Return (x, y) of the center of cell containing provided text 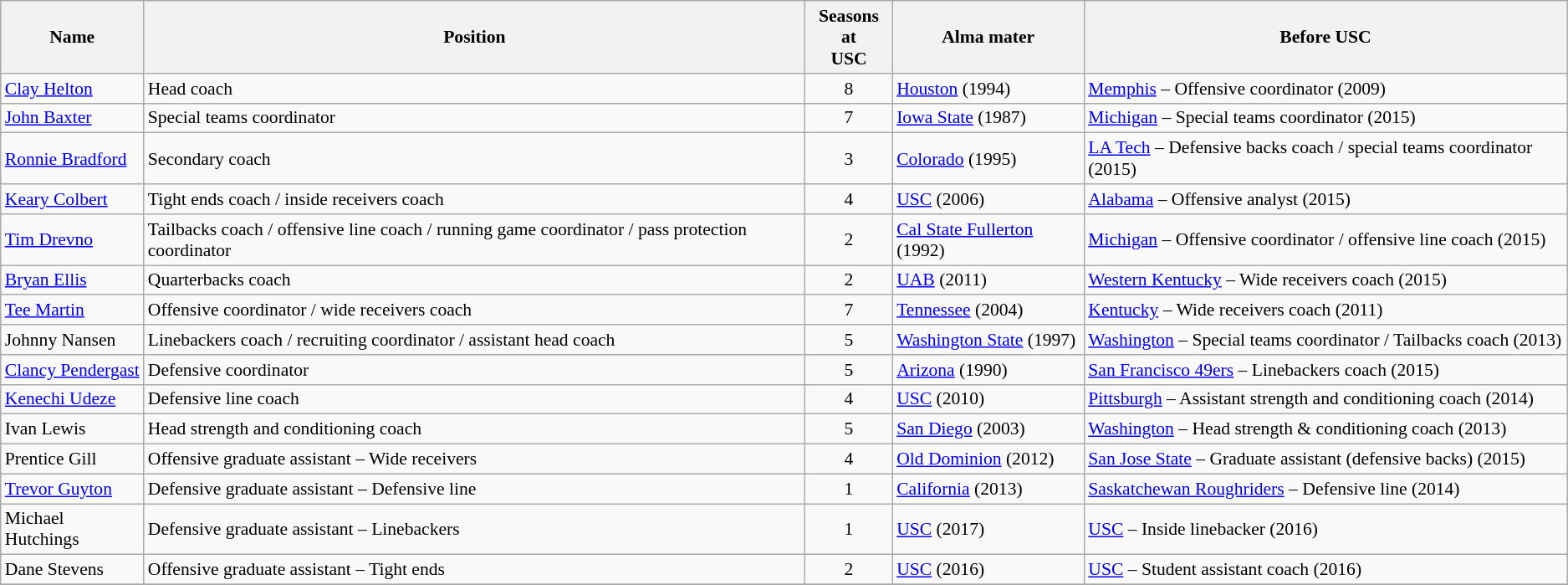
Arizona (1990) (988, 370)
USC – Inside linebacker (2016) (1325, 529)
8 (849, 89)
USC – Student assistant coach (2016) (1325, 570)
Clay Helton (72, 89)
Cal State Fullerton (1992) (988, 239)
UAB (2011) (988, 280)
USC (2017) (988, 529)
Tee Martin (72, 310)
Head strength and conditioning coach (475, 429)
Position (475, 37)
USC (2016) (988, 570)
USC (2006) (988, 199)
San Francisco 49ers – Linebackers coach (2015) (1325, 370)
LA Tech – Defensive backs coach / special teams coordinator (2015) (1325, 159)
Ronnie Bradford (72, 159)
Offensive graduate assistant – Wide receivers (475, 459)
Head coach (475, 89)
Before USC (1325, 37)
Defensive graduate assistant – Defensive line (475, 489)
Seasons atUSC (849, 37)
Johnny Nansen (72, 340)
Washington – Special teams coordinator / Tailbacks coach (2013) (1325, 340)
Washington – Head strength & conditioning coach (2013) (1325, 429)
Alma mater (988, 37)
Linebackers coach / recruiting coordinator / assistant head coach (475, 340)
Iowa State (1987) (988, 118)
Michigan – Special teams coordinator (2015) (1325, 118)
3 (849, 159)
Michigan – Offensive coordinator / offensive line coach (2015) (1325, 239)
Tennessee (2004) (988, 310)
Old Dominion (2012) (988, 459)
Offensive coordinator / wide receivers coach (475, 310)
Quarterbacks coach (475, 280)
Bryan Ellis (72, 280)
Houston (1994) (988, 89)
Colorado (1995) (988, 159)
John Baxter (72, 118)
Prentice Gill (72, 459)
Saskatchewan Roughriders – Defensive line (2014) (1325, 489)
Washington State (1997) (988, 340)
San Jose State – Graduate assistant (defensive backs) (2015) (1325, 459)
Secondary coach (475, 159)
Dane Stevens (72, 570)
Kenechi Udeze (72, 399)
Special teams coordinator (475, 118)
Clancy Pendergast (72, 370)
San Diego (2003) (988, 429)
Tight ends coach / inside receivers coach (475, 199)
Memphis – Offensive coordinator (2009) (1325, 89)
Western Kentucky – Wide receivers coach (2015) (1325, 280)
Tailbacks coach / offensive line coach / running game coordinator / pass protection coordinator (475, 239)
Ivan Lewis (72, 429)
Alabama – Offensive analyst (2015) (1325, 199)
USC (2010) (988, 399)
Kentucky – Wide receivers coach (2011) (1325, 310)
Defensive coordinator (475, 370)
Defensive graduate assistant – Linebackers (475, 529)
Offensive graduate assistant – Tight ends (475, 570)
Pittsburgh – Assistant strength and conditioning coach (2014) (1325, 399)
Name (72, 37)
California (2013) (988, 489)
Trevor Guyton (72, 489)
Defensive line coach (475, 399)
Keary Colbert (72, 199)
Tim Drevno (72, 239)
Michael Hutchings (72, 529)
